Scan for the cell matching the given text and deliver its [x, y] coordinate at center. 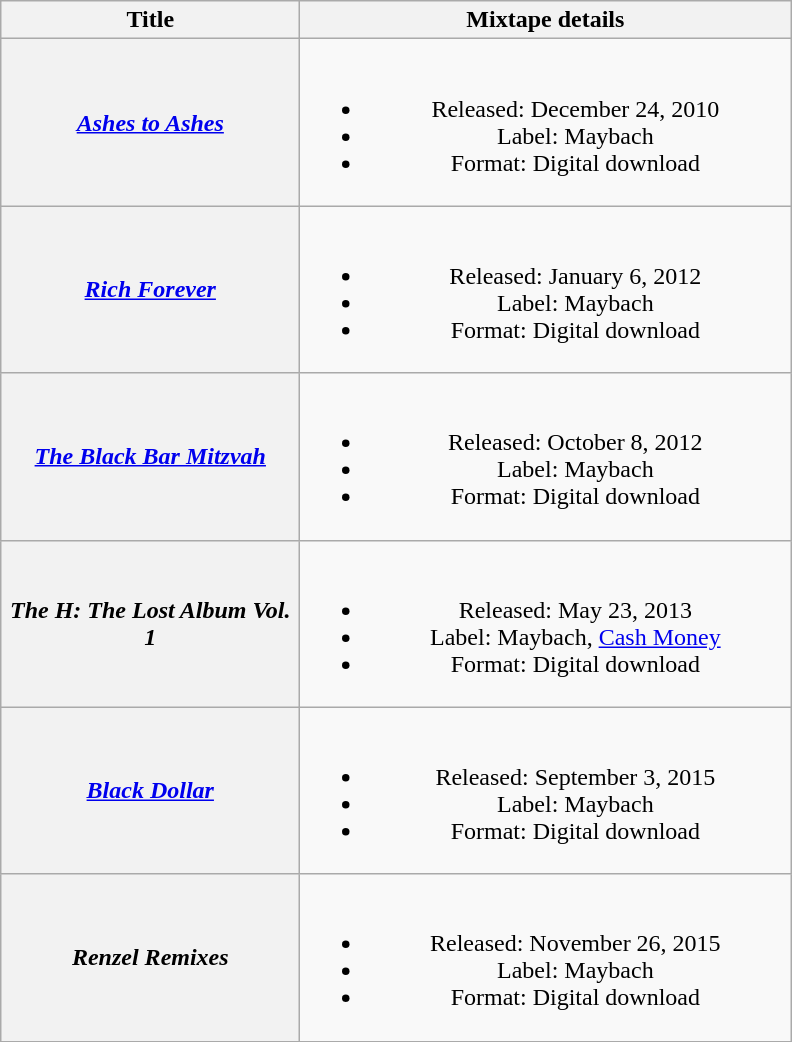
Rich Forever [150, 290]
Renzel Remixes [150, 958]
Released: October 8, 2012Label: MaybachFormat: Digital download [546, 456]
The H: The Lost Album Vol. 1 [150, 624]
Released: September 3, 2015Label: MaybachFormat: Digital download [546, 790]
Released: November 26, 2015Label: MaybachFormat: Digital download [546, 958]
Black Dollar [150, 790]
The Black Bar Mitzvah [150, 456]
Released: January 6, 2012Label: MaybachFormat: Digital download [546, 290]
Released: May 23, 2013Label: Maybach, Cash MoneyFormat: Digital download [546, 624]
Mixtape details [546, 20]
Released: December 24, 2010Label: MaybachFormat: Digital download [546, 122]
Ashes to Ashes [150, 122]
Title [150, 20]
